Output the [x, y] coordinate of the center of the cell containing the given text.  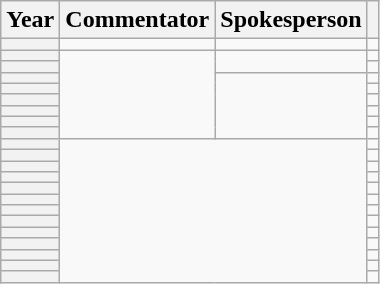
Year [30, 20]
Spokesperson [291, 20]
Commentator [138, 20]
